Pinpoint the cell where the given text exists, returning its (x, y) midpoint coordinate. 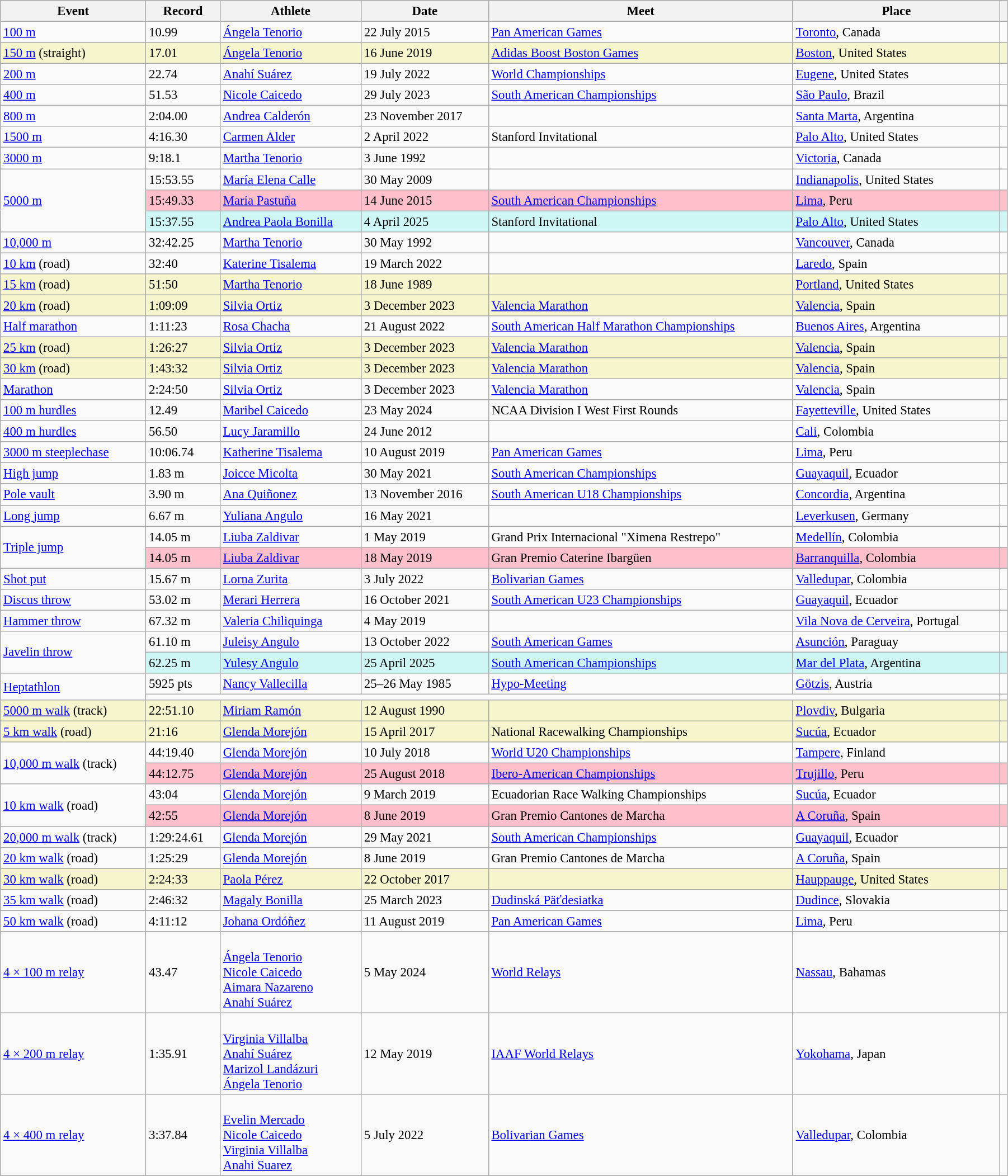
Triple jump (73, 547)
Shot put (73, 579)
Katherine Tisalema (290, 452)
100 m (73, 32)
Miriam Ramón (290, 711)
3 July 2022 (425, 579)
29 July 2023 (425, 95)
21 August 2022 (425, 327)
61.10 m (183, 642)
16 June 2019 (425, 53)
South American U23 Championships (640, 600)
1:35.91 (183, 1054)
23 November 2017 (425, 116)
25 April 2025 (425, 663)
Hauppauge, United States (896, 879)
Rosa Chacha (290, 327)
2:24:50 (183, 390)
Mar del Plata, Argentina (896, 663)
50 km walk (road) (73, 921)
Asunción, Paraguay (896, 642)
Götzis, Austria (896, 684)
4 × 400 m relay (73, 1135)
Yuliana Angulo (290, 516)
Paola Pérez (290, 879)
10:06.74 (183, 452)
Nassau, Bahamas (896, 972)
Boston, United States (896, 53)
Barranquilla, Colombia (896, 558)
30 km (road) (73, 369)
1500 m (73, 137)
Javelin throw (73, 652)
200 m (73, 74)
Cali, Colombia (896, 432)
Portland, United States (896, 285)
15:49.33 (183, 200)
Laredo, Spain (896, 263)
22 July 2015 (425, 32)
Victoria, Canada (896, 158)
15 April 2017 (425, 732)
51.53 (183, 95)
10.99 (183, 32)
100 m hurdles (73, 410)
51:50 (183, 285)
150 m (straight) (73, 53)
Vancouver, Canada (896, 242)
Hammer throw (73, 621)
25 August 2018 (425, 774)
5 July 2022 (425, 1135)
35 km walk (road) (73, 900)
Katerine Tisalema (290, 263)
10 August 2019 (425, 452)
South American Games (640, 642)
20,000 m walk (track) (73, 837)
María Pastuña (290, 200)
Nicole Caicedo (290, 95)
32:40 (183, 263)
4 × 200 m relay (73, 1054)
30 May 2009 (425, 180)
Athlete (290, 11)
4 April 2025 (425, 221)
1.83 m (183, 474)
19 March 2022 (425, 263)
30 May 1992 (425, 242)
18 May 2019 (425, 558)
30 May 2021 (425, 474)
National Racewalking Championships (640, 732)
29 May 2021 (425, 837)
62.25 m (183, 663)
2:24:33 (183, 879)
Half marathon (73, 327)
3.90 m (183, 495)
25 March 2023 (425, 900)
Plovdiv, Bulgaria (896, 711)
44:19.40 (183, 753)
10 km (road) (73, 263)
5000 m walk (track) (73, 711)
20 km walk (road) (73, 858)
53.02 m (183, 600)
5 May 2024 (425, 972)
Lucy Jaramillo (290, 432)
Dudinská Päťdesiatka (640, 900)
São Paulo, Brazil (896, 95)
Date (425, 11)
12.49 (183, 410)
Nancy Vallecilla (290, 684)
Discus throw (73, 600)
Maribel Caicedo (290, 410)
5925 pts (183, 684)
Grand Prix Internacional "Ximena Restrepo" (640, 537)
1:43:32 (183, 369)
13 October 2022 (425, 642)
Evelin MercadoNicole CaicedoVirginia VillalbaAnahi Suarez (290, 1135)
3000 m (73, 158)
4 × 100 m relay (73, 972)
2:04.00 (183, 116)
15.67 m (183, 579)
4:11:12 (183, 921)
800 m (73, 116)
21:16 (183, 732)
Concordia, Argentina (896, 495)
12 May 2019 (425, 1054)
Adidas Boost Boston Games (640, 53)
22:51.10 (183, 711)
10,000 m (73, 242)
22.74 (183, 74)
María Elena Calle (290, 180)
25 km (road) (73, 347)
Virginia VillalbaAnahí SuárezMarizol LandázuriÁngela Tenorio (290, 1054)
10,000 m walk (track) (73, 763)
400 m (73, 95)
Eugene, United States (896, 74)
Yokohama, Japan (896, 1054)
Andrea Calderón (290, 116)
18 June 1989 (425, 285)
Magaly Bonilla (290, 900)
20 km (road) (73, 305)
43.47 (183, 972)
Ángela TenorioNicole CaicedoAimara NazarenoAnahí Suárez (290, 972)
Record (183, 11)
World U20 Championships (640, 753)
Fayetteville, United States (896, 410)
Toronto, Canada (896, 32)
Gran Premio Caterine Ibargüen (640, 558)
Heptathlon (73, 687)
25–26 May 1985 (425, 684)
High jump (73, 474)
Meet (640, 11)
1:25:29 (183, 858)
Merari Herrera (290, 600)
Pole vault (73, 495)
IAAF World Relays (640, 1054)
4 May 2019 (425, 621)
Buenos Aires, Argentina (896, 327)
Juleisy Angulo (290, 642)
Trujillo, Peru (896, 774)
30 km walk (road) (73, 879)
42:55 (183, 816)
9:18.1 (183, 158)
Santa Marta, Argentina (896, 116)
Event (73, 11)
14 June 2015 (425, 200)
Ibero-American Championships (640, 774)
Lorna Zurita (290, 579)
World Championships (640, 74)
1:26:27 (183, 347)
24 June 2012 (425, 432)
Dudince, Slovakia (896, 900)
Marathon (73, 390)
1:29:24.61 (183, 837)
43:04 (183, 795)
1:11:23 (183, 327)
Yulesy Angulo (290, 663)
15:37.55 (183, 221)
15 km (road) (73, 285)
22 October 2017 (425, 879)
World Relays (640, 972)
5 km walk (road) (73, 732)
Valeria Chiliquinga (290, 621)
Joicce Micolta (290, 474)
Place (896, 11)
23 May 2024 (425, 410)
12 August 1990 (425, 711)
56.50 (183, 432)
Ana Quiñonez (290, 495)
Hypo-Meeting (640, 684)
3:37.84 (183, 1135)
16 October 2021 (425, 600)
16 May 2021 (425, 516)
67.32 m (183, 621)
Vila Nova de Cerveira, Portugal (896, 621)
13 November 2016 (425, 495)
2 April 2022 (425, 137)
10 km walk (road) (73, 805)
11 August 2019 (425, 921)
Indianapolis, United States (896, 180)
15:53.55 (183, 180)
Long jump (73, 516)
South American U18 Championships (640, 495)
Andrea Paola Bonilla (290, 221)
19 July 2022 (425, 74)
3 June 1992 (425, 158)
Ecuadorian Race Walking Championships (640, 795)
2:46:32 (183, 900)
Medellín, Colombia (896, 537)
Anahí Suárez (290, 74)
Carmen Alder (290, 137)
5000 m (73, 200)
Tampere, Finland (896, 753)
17.01 (183, 53)
1:09:09 (183, 305)
Johana Ordóñez (290, 921)
1 May 2019 (425, 537)
10 July 2018 (425, 753)
4:16.30 (183, 137)
Leverkusen, Germany (896, 516)
32:42.25 (183, 242)
44:12.75 (183, 774)
400 m hurdles (73, 432)
3000 m steeplechase (73, 452)
NCAA Division I West First Rounds (640, 410)
9 March 2019 (425, 795)
6.67 m (183, 516)
South American Half Marathon Championships (640, 327)
